Extract the (X, Y) coordinate from the center of the cell holding the provided text.  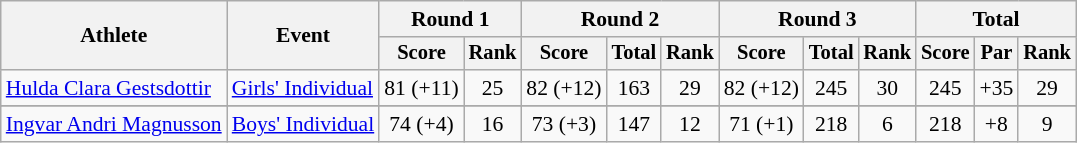
73 (+3) (564, 124)
Athlete (114, 36)
Round 2 (620, 19)
Round 1 (450, 19)
163 (634, 88)
12 (690, 124)
147 (634, 124)
Event (304, 36)
25 (493, 88)
Hulda Clara Gestsdottir (114, 88)
9 (1047, 124)
Girls' Individual (304, 88)
71 (+1) (762, 124)
Ingvar Andri Magnusson (114, 124)
+8 (996, 124)
6 (887, 124)
74 (+4) (421, 124)
16 (493, 124)
81 (+11) (421, 88)
Boys' Individual (304, 124)
Par (996, 54)
30 (887, 88)
+35 (996, 88)
Round 3 (818, 19)
